Find where the given text appears and provide that cell's center as [x, y] coordinate. 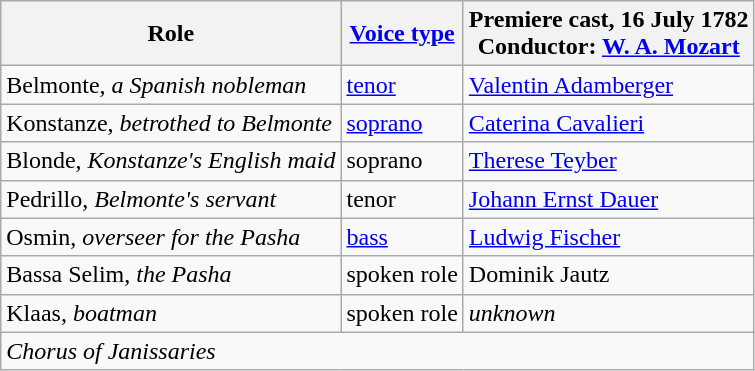
Bassa Selim, the Pasha [171, 275]
Pedrillo, Belmonte's servant [171, 199]
Caterina Cavalieri [608, 123]
Dominik Jautz [608, 275]
Chorus of Janissaries [378, 351]
Blonde, Konstanze's English maid [171, 161]
bass [402, 237]
Voice type [402, 34]
Osmin, overseer for the Pasha [171, 237]
unknown [608, 313]
Premiere cast, 16 July 1782Conductor: W. A. Mozart [608, 34]
Valentin Adamberger [608, 85]
Role [171, 34]
Klaas, boatman [171, 313]
Therese Teyber [608, 161]
Johann Ernst Dauer [608, 199]
Belmonte, a Spanish nobleman [171, 85]
Konstanze, betrothed to Belmonte [171, 123]
Ludwig Fischer [608, 237]
